Return the (X, Y) coordinate for the center point of the cell that contains the specified text.  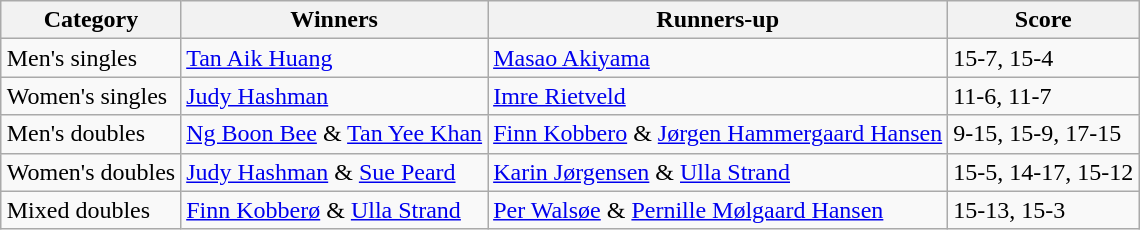
Tan Aik Huang (334, 58)
Masao Akiyama (718, 58)
Women's singles (90, 96)
Ng Boon Bee & Tan Yee Khan (334, 134)
11-6, 11-7 (1044, 96)
Runners-up (718, 20)
Category (90, 20)
15-7, 15-4 (1044, 58)
Score (1044, 20)
Judy Hashman & Sue Peard (334, 172)
Men's doubles (90, 134)
15-5, 14-17, 15-12 (1044, 172)
Judy Hashman (334, 96)
Women's doubles (90, 172)
Finn Kobberø & Ulla Strand (334, 210)
Per Walsøe & Pernille Mølgaard Hansen (718, 210)
Men's singles (90, 58)
Karin Jørgensen & Ulla Strand (718, 172)
15-13, 15-3 (1044, 210)
Winners (334, 20)
Imre Rietveld (718, 96)
9-15, 15-9, 17-15 (1044, 134)
Finn Kobbero & Jørgen Hammergaard Hansen (718, 134)
Mixed doubles (90, 210)
